For the text-containing cell, return its midpoint in [x, y] coordinate format. 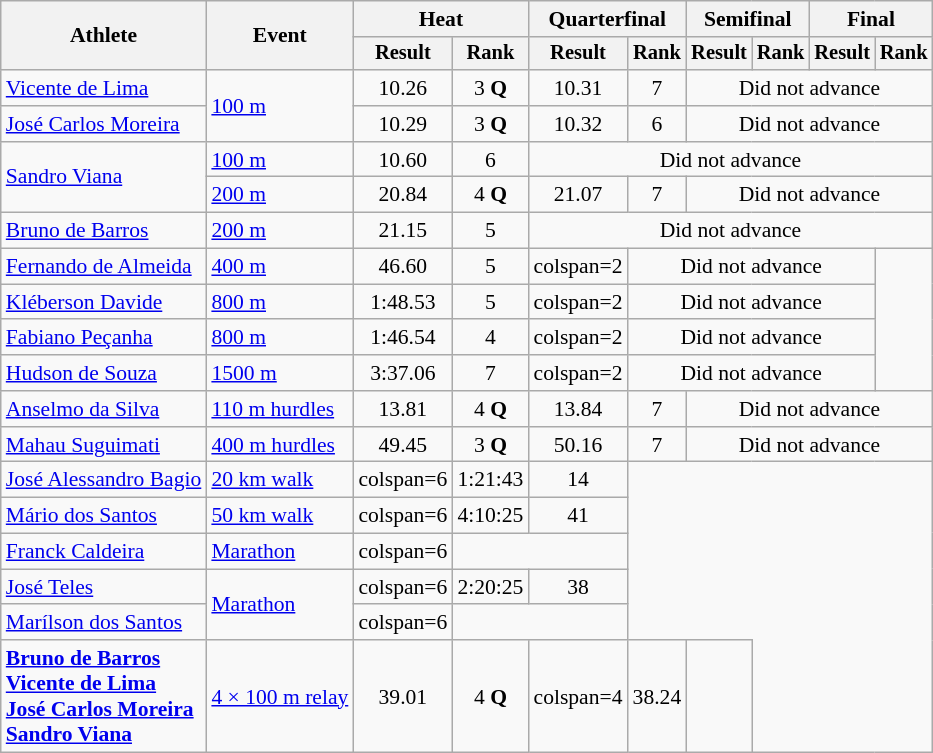
39.01 [402, 696]
Franck Caldeira [104, 552]
49.45 [402, 445]
Anselmo da Silva [104, 409]
10.31 [578, 88]
10.29 [402, 124]
41 [578, 516]
1:21:43 [490, 480]
1:46.54 [402, 338]
3:37.06 [402, 373]
13.84 [578, 409]
14 [578, 480]
Fernando de Almeida [104, 267]
110 m hurdles [280, 409]
4:10:25 [490, 516]
Vicente de Lima [104, 88]
Mário dos Santos [104, 516]
50.16 [578, 445]
Fabiano Peçanha [104, 338]
4 [490, 338]
400 m hurdles [280, 445]
10.26 [402, 88]
Bruno de Barros [104, 231]
Marílson dos Santos [104, 623]
Final [870, 19]
400 m [280, 267]
José Teles [104, 587]
Kléberson Davide [104, 302]
46.60 [402, 267]
Bruno de BarrosVicente de LimaJosé Carlos MoreiraSandro Viana [104, 696]
1:48.53 [402, 302]
Event [280, 36]
13.81 [402, 409]
20.84 [402, 195]
10.60 [402, 160]
38 [578, 587]
4 × 100 m relay [280, 696]
10.32 [578, 124]
José Carlos Moreira [104, 124]
colspan=4 [578, 696]
20 km walk [280, 480]
Mahau Suguimati [104, 445]
Semifinal [748, 19]
2:20:25 [490, 587]
1500 m [280, 373]
José Alessandro Bagio [104, 480]
Hudson de Souza [104, 373]
21.07 [578, 195]
Heat [440, 19]
50 km walk [280, 516]
21.15 [402, 231]
Quarterfinal [607, 19]
38.24 [658, 696]
Athlete [104, 36]
Sandro Viana [104, 178]
